Search for the cell housing the specified text and yield its [x, y] center coordinate. 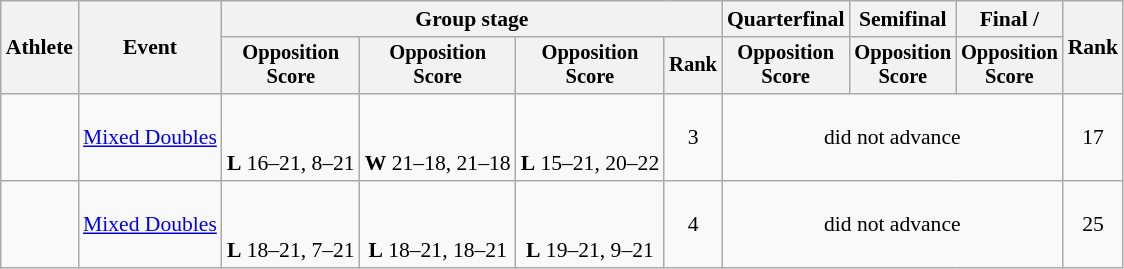
Athlete [40, 48]
Final / [1010, 19]
L 16–21, 8–21 [291, 138]
Event [150, 48]
25 [1094, 224]
3 [693, 138]
L 18–21, 7–21 [291, 224]
L 18–21, 18–21 [438, 224]
4 [693, 224]
Semifinal [902, 19]
17 [1094, 138]
Group stage [472, 19]
W 21–18, 21–18 [438, 138]
Quarterfinal [786, 19]
L 19–21, 9–21 [590, 224]
L 15–21, 20–22 [590, 138]
